Output the [X, Y] coordinate of the center of the cell containing the given text.  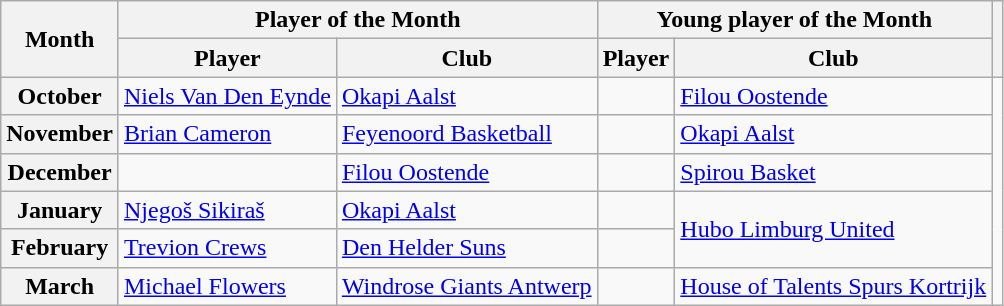
Player of the Month [358, 20]
October [60, 96]
December [60, 172]
Hubo Limburg United [834, 229]
November [60, 134]
February [60, 248]
January [60, 210]
Month [60, 39]
Young player of the Month [794, 20]
March [60, 286]
Brian Cameron [227, 134]
Den Helder Suns [466, 248]
Michael Flowers [227, 286]
Njegoš Sikiraš [227, 210]
Niels Van Den Eynde [227, 96]
Windrose Giants Antwerp [466, 286]
Trevion Crews [227, 248]
Feyenoord Basketball [466, 134]
Spirou Basket [834, 172]
House of Talents Spurs Kortrijk [834, 286]
